Detect which cell encompasses the target text, then output its (X, Y) center coordinate. 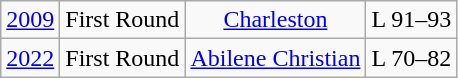
Charleston (276, 20)
2022 (30, 58)
L 91–93 (412, 20)
2009 (30, 20)
Abilene Christian (276, 58)
L 70–82 (412, 58)
